Detect which cell encompasses the target text, then output its (x, y) center coordinate. 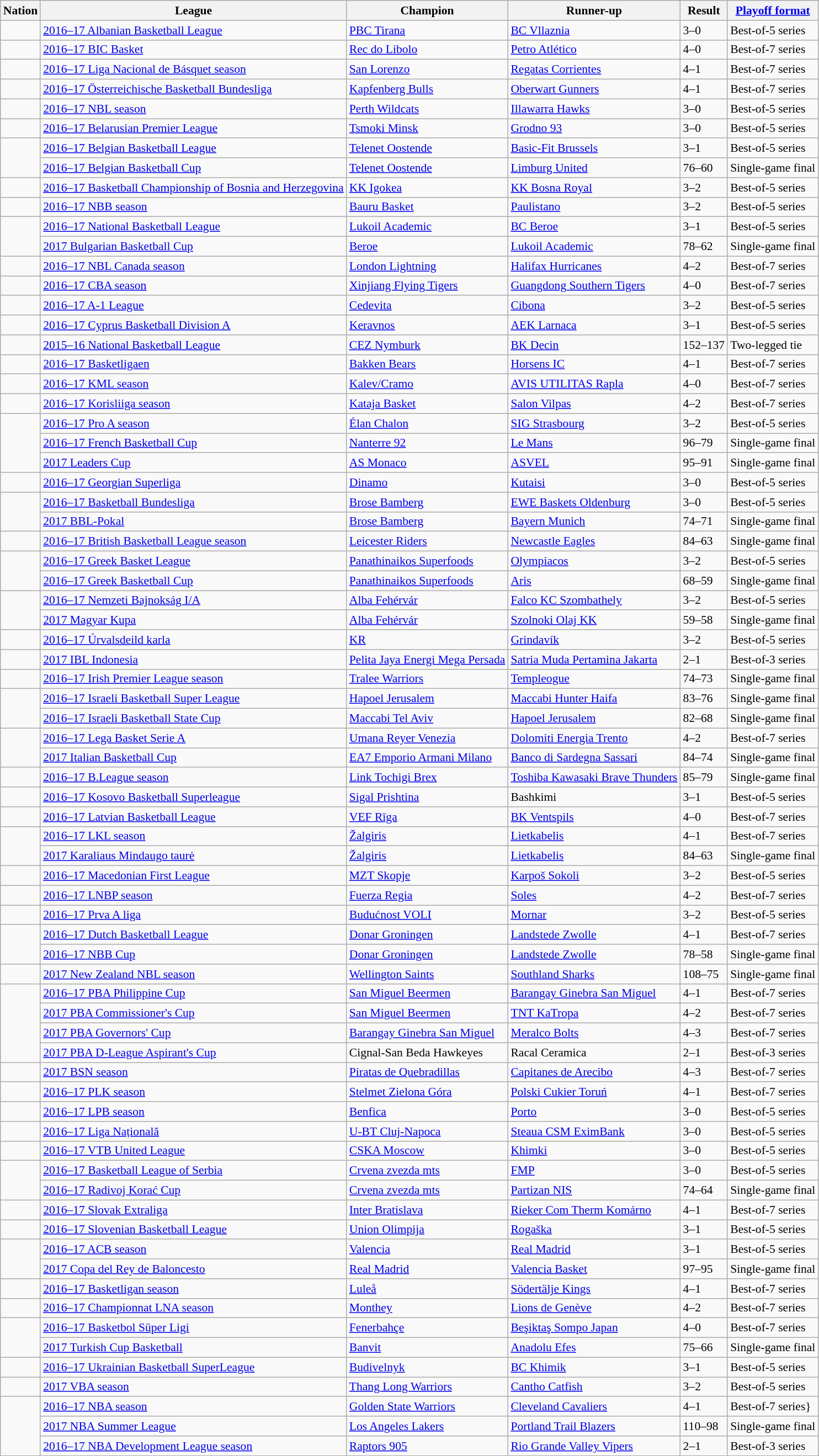
Paulistano (594, 207)
2017 BSN season (193, 1072)
League (193, 10)
Rogaška (594, 1230)
2017 Italian Basketball Cup (193, 758)
2016–17 NBB Cup (193, 954)
96–79 (704, 443)
Los Angeles Lakers (427, 1426)
Runner-up (594, 10)
Petro Atlético (594, 50)
VEF Rīga (427, 817)
2016–17 Ukrainian Basketball SuperLeague (193, 1367)
Budućnost VOLI (427, 915)
Thang Long Warriors (427, 1387)
2016–17 Belgian Basketball League (193, 148)
BK Decin (594, 345)
Bauru Basket (427, 207)
97–95 (704, 1269)
Union Olimpija (427, 1230)
75–66 (704, 1348)
Partizan NIS (594, 1191)
152–137 (704, 345)
2016–17 Championnat LNA season (193, 1308)
2017 Copa del Rey de Baloncesto (193, 1269)
Umana Reyer Venezia (427, 738)
Maccabi Tel Aviv (427, 719)
MZT Skopje (427, 876)
2016–17 NBA Development League season (193, 1446)
Templeogue (594, 679)
2016–17 Basketbol Süper Ligi (193, 1328)
KK Bosna Royal (594, 188)
Horsens IC (594, 364)
Banvit (427, 1348)
Rio Grande Valley Vipers (594, 1446)
Inter Bratislava (427, 1210)
EWE Baskets Oldenburg (594, 502)
Guangdong Southern Tigers (594, 286)
Kataja Basket (427, 404)
Illawarra Hawks (594, 109)
2017 VBA season (193, 1387)
CEZ Nymburk (427, 345)
2016–17 Belarusian Premier League (193, 129)
2016–17 KML season (193, 384)
2016–17 Basketball Bundesliga (193, 502)
2016–17 B.League season (193, 778)
Fenerbahçe (427, 1328)
Kutaisi (594, 482)
Leicester Riders (427, 541)
2016–17 NBB season (193, 207)
KR (427, 640)
2016–17 Korisliiga season (193, 404)
74–73 (704, 679)
Grindavík (594, 640)
2016–17 Liga Nacional de Básquet season (193, 70)
Halifax Hurricanes (594, 266)
Basic-Fit Brussels (594, 148)
2017 PBA D-League Aspirant's Cup (193, 1053)
2017 NBA Summer League (193, 1426)
San Lorenzo (427, 70)
Two-legged tie (773, 345)
82–68 (704, 719)
Nanterre 92 (427, 443)
2017 BBL-Pokal (193, 522)
2017 Leaders Cup (193, 463)
2016–17 LPB season (193, 1112)
BC Khimik (594, 1367)
Kalev/Cramo (427, 384)
Élan Chalon (427, 423)
2017 IBL Indonesia (193, 660)
AEK Larnaca (594, 325)
2016–17 Greek Basketball Cup (193, 581)
Banco di Sardegna Sassari (594, 758)
Karpoš Sokoli (594, 876)
Racal Ceramica (594, 1053)
Meralco Bolts (594, 1033)
Khimki (594, 1151)
85–79 (704, 778)
2016–17 Basketligaen (193, 364)
78–58 (704, 954)
Benfica (427, 1112)
2016–17 PLK season (193, 1092)
78–62 (704, 247)
Best-of-7 series} (773, 1407)
AS Monaco (427, 463)
Newcastle Eagles (594, 541)
Cignal-San Beda Hawkeyes (427, 1053)
68–59 (704, 581)
2016–17 Prva A liga (193, 915)
Rec do Libolo (427, 50)
Champion (427, 10)
76–60 (704, 168)
Playoff format (773, 10)
Bakken Bears (427, 364)
2017 Magyar Kupa (193, 620)
2016–17 Basketball League of Serbia (193, 1171)
Toshiba Kawasaki Brave Thunders (594, 778)
110–98 (704, 1426)
London Lightning (427, 266)
FMP (594, 1171)
2016–17 Cyprus Basketball Division A (193, 325)
CSKA Moscow (427, 1151)
59–58 (704, 620)
Cibona (594, 306)
2016–17 National Basketball League (193, 227)
2016–17 British Basketball League season (193, 541)
Bayern Munich (594, 522)
Budivelnyk (427, 1367)
EA7 Emporio Armani Milano (427, 758)
Olympiacos (594, 561)
2016–17 Albanian Basketball League (193, 30)
Keravnos (427, 325)
Capitanes de Arecibo (594, 1072)
ASVEL (594, 463)
2016–17 Liga Națională (193, 1131)
BK Ventspils (594, 817)
2017 PBA Governors' Cup (193, 1033)
95–91 (704, 463)
2016–17 CBA season (193, 286)
Perth Wildcats (427, 109)
Falco KC Szombathely (594, 601)
2016–17 A-1 League (193, 306)
Cleveland Cavaliers (594, 1407)
Porto (594, 1112)
2016–17 Macedonian First League (193, 876)
Södertälje Kings (594, 1289)
Bashkimi (594, 797)
Szolnoki Olaj KK (594, 620)
2017 Bulgarian Basketball Cup (193, 247)
2016–17 Nemzeti Bajnokság I/A (193, 601)
2016–17 Irish Premier League season (193, 679)
2016–17 French Basketball Cup (193, 443)
Valencia Basket (594, 1269)
Salon Vilpas (594, 404)
Polski Cukier Toruń (594, 1092)
Fuerza Regia (427, 895)
Valencia (427, 1250)
108–75 (704, 974)
2016–17 Israeli Basketball Super League (193, 699)
2016–17 NBL Canada season (193, 266)
Stelmet Zielona Góra (427, 1092)
Result (704, 10)
2016–17 Israeli Basketball State Cup (193, 719)
TNT KaTropa (594, 1013)
Steaua CSM EximBank (594, 1131)
Southland Sharks (594, 974)
2016–17 NBA season (193, 1407)
Mornar (594, 915)
2016–17 Slovak Extraliga (193, 1210)
Soles (594, 895)
2016–17 Basketligan season (193, 1289)
2015–16 National Basketball League (193, 345)
2017 New Zealand NBL season (193, 974)
2016–17 BIC Basket (193, 50)
Kapfenberg Bulls (427, 89)
2016–17 NBL season (193, 109)
Lions de Genève (594, 1308)
Dinamo (427, 482)
Link Tochigi Brex (427, 778)
2016–17 Belgian Basketball Cup (193, 168)
Oberwart Gunners (594, 89)
2016–17 Basketball Championship of Bosnia and Herzegovina (193, 188)
Piratas de Quebradillas (427, 1072)
Monthey (427, 1308)
74–71 (704, 522)
Dolomiti Energia Trento (594, 738)
2017 Karaliaus Mindaugo taurė (193, 856)
2016–17 Lega Basket Serie A (193, 738)
Regatas Corrientes (594, 70)
Nation (20, 10)
2016–17 Greek Basket League (193, 561)
Sigal Prishtina (427, 797)
2016–17 Slovenian Basketball League (193, 1230)
74–64 (704, 1191)
2016–17 ACB season (193, 1250)
2016–17 Pro A season (193, 423)
AVIS UTILITAS Rapla (594, 384)
Limburg United (594, 168)
2016–17 Georgian Superliga (193, 482)
U-BT Cluj-Napoca (427, 1131)
Cedevita (427, 306)
Satria Muda Pertamina Jakarta (594, 660)
Tralee Warriors (427, 679)
BC Beroe (594, 227)
Raptors 905 (427, 1446)
2016–17 LNBP season (193, 895)
Le Mans (594, 443)
Beşiktaş Sompo Japan (594, 1328)
Luleå (427, 1289)
Grodno 93 (594, 129)
2016–17 LKL season (193, 836)
2016–17 VTB United League (193, 1151)
PBC Tirana (427, 30)
2016–17 Dutch Basketball League (193, 935)
Rieker Com Therm Komárno (594, 1210)
SIG Strasbourg (594, 423)
Maccabi Hunter Haifa (594, 699)
2016–17 Radivoj Korać Cup (193, 1191)
2016–17 Latvian Basketball League (193, 817)
84–74 (704, 758)
2017 PBA Commissioner's Cup (193, 1013)
Wellington Saints (427, 974)
2016–17 Kosovo Basketball Superleague (193, 797)
Cantho Catfish (594, 1387)
Golden State Warriors (427, 1407)
Xinjiang Flying Tigers (427, 286)
Pelita Jaya Energi Mega Persada (427, 660)
2017 Turkish Cup Basketball (193, 1348)
Beroe (427, 247)
83–76 (704, 699)
2016–17 PBA Philippine Cup (193, 993)
Aris (594, 581)
Anadolu Efes (594, 1348)
Tsmoki Minsk (427, 129)
2016–17 Österreichische Basketball Bundesliga (193, 89)
KK Igokea (427, 188)
2016–17 Úrvalsdeild karla (193, 640)
Portland Trail Blazers (594, 1426)
BC Vllaznia (594, 30)
